Capture the cell that displays the provided text and extract its [x, y] central coordinate. 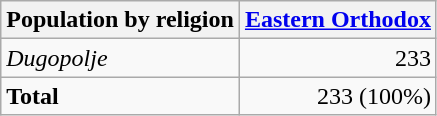
Eastern Orthodox [338, 20]
233 (100%) [338, 96]
Population by religion [120, 20]
Dugopolje [120, 58]
Total [120, 96]
233 [338, 58]
